Determine the (X, Y) coordinate at the center of the cell enclosing the given text.  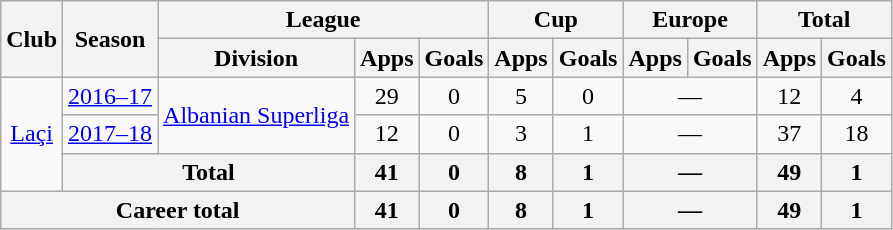
Laçi (32, 134)
Albanian Superliga (256, 115)
3 (521, 134)
29 (387, 96)
Europe (690, 20)
2017–18 (110, 134)
Division (256, 58)
2016–17 (110, 96)
Cup (556, 20)
League (324, 20)
Season (110, 39)
37 (789, 134)
4 (857, 96)
18 (857, 134)
Club (32, 39)
5 (521, 96)
Career total (178, 210)
